Output the [x, y] coordinate of the center of the cell containing the given text.  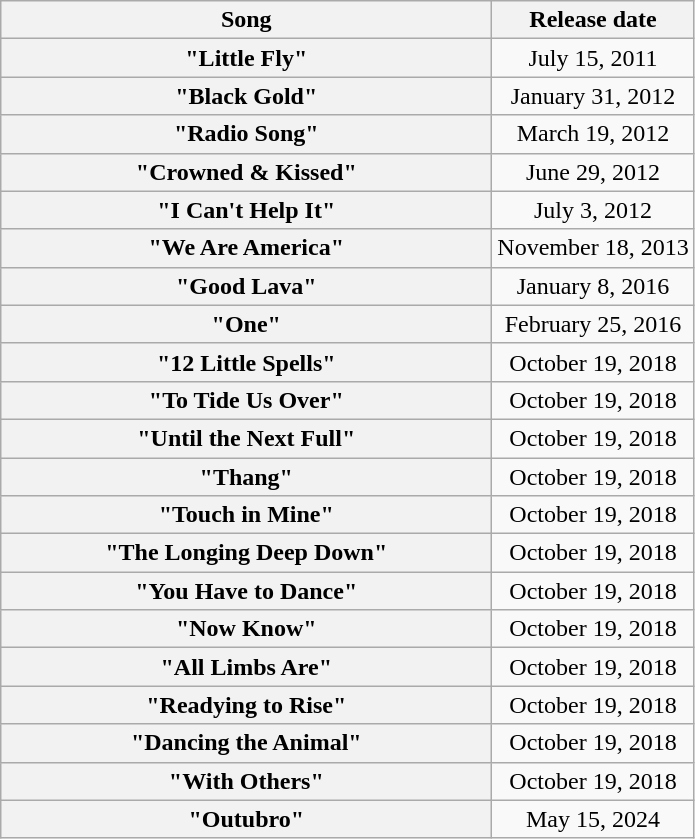
"With Others" [246, 781]
"Radio Song" [246, 134]
July 15, 2011 [593, 58]
"Black Gold" [246, 96]
"One" [246, 324]
January 8, 2016 [593, 286]
March 19, 2012 [593, 134]
November 18, 2013 [593, 248]
February 25, 2016 [593, 324]
June 29, 2012 [593, 172]
"Now Know" [246, 629]
"Good Lava" [246, 286]
"Outubro" [246, 819]
"Thang" [246, 477]
"12 Little Spells" [246, 362]
Release date [593, 20]
"Readying to Rise" [246, 705]
"We Are America" [246, 248]
July 3, 2012 [593, 210]
May 15, 2024 [593, 819]
"All Limbs Are" [246, 667]
"Little Fly" [246, 58]
"Dancing the Animal" [246, 743]
Song [246, 20]
"Until the Next Full" [246, 438]
"Crowned & Kissed" [246, 172]
"The Longing Deep Down" [246, 553]
"Touch in Mine" [246, 515]
January 31, 2012 [593, 96]
"I Can't Help It" [246, 210]
"To Tide Us Over" [246, 400]
"You Have to Dance" [246, 591]
